Search for the cell housing the specified text and yield its (X, Y) center coordinate. 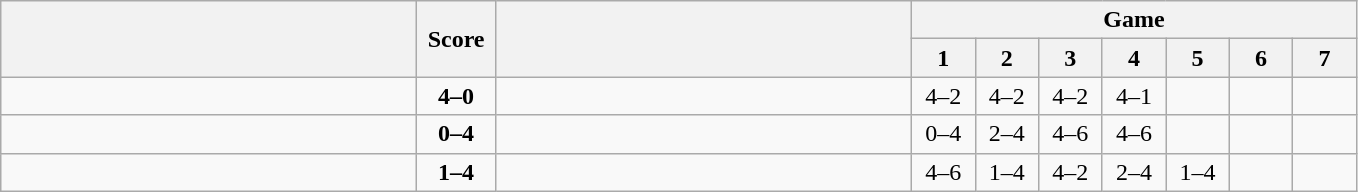
2 (1007, 58)
6 (1261, 58)
4–1 (1134, 96)
1 (943, 58)
Game (1134, 20)
3 (1071, 58)
5 (1198, 58)
Score (456, 39)
4 (1134, 58)
7 (1325, 58)
4–0 (456, 96)
